Return the [X, Y] coordinate for the center point of the cell that contains the specified text.  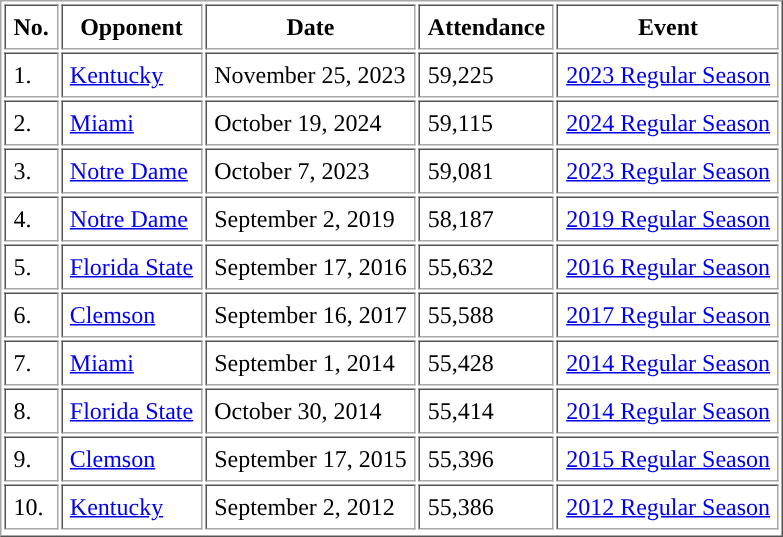
Opponent [132, 26]
7. [30, 362]
Attendance [486, 26]
September 1, 2014 [310, 362]
59,115 [486, 122]
Event [668, 26]
November 25, 2023 [310, 74]
October 19, 2024 [310, 122]
October 7, 2023 [310, 170]
2015 Regular Season [668, 458]
2019 Regular Season [668, 218]
59,081 [486, 170]
58,187 [486, 218]
October 30, 2014 [310, 410]
2016 Regular Season [668, 266]
6. [30, 314]
55,396 [486, 458]
No. [30, 26]
September 17, 2016 [310, 266]
55,428 [486, 362]
2024 Regular Season [668, 122]
3. [30, 170]
10. [30, 506]
9. [30, 458]
4. [30, 218]
55,386 [486, 506]
September 17, 2015 [310, 458]
5. [30, 266]
September 2, 2019 [310, 218]
55,632 [486, 266]
55,414 [486, 410]
1. [30, 74]
59,225 [486, 74]
September 16, 2017 [310, 314]
2012 Regular Season [668, 506]
55,588 [486, 314]
8. [30, 410]
Date [310, 26]
2017 Regular Season [668, 314]
2. [30, 122]
September 2, 2012 [310, 506]
